From the cell containing the given text, extract its center point as (X, Y) coordinate. 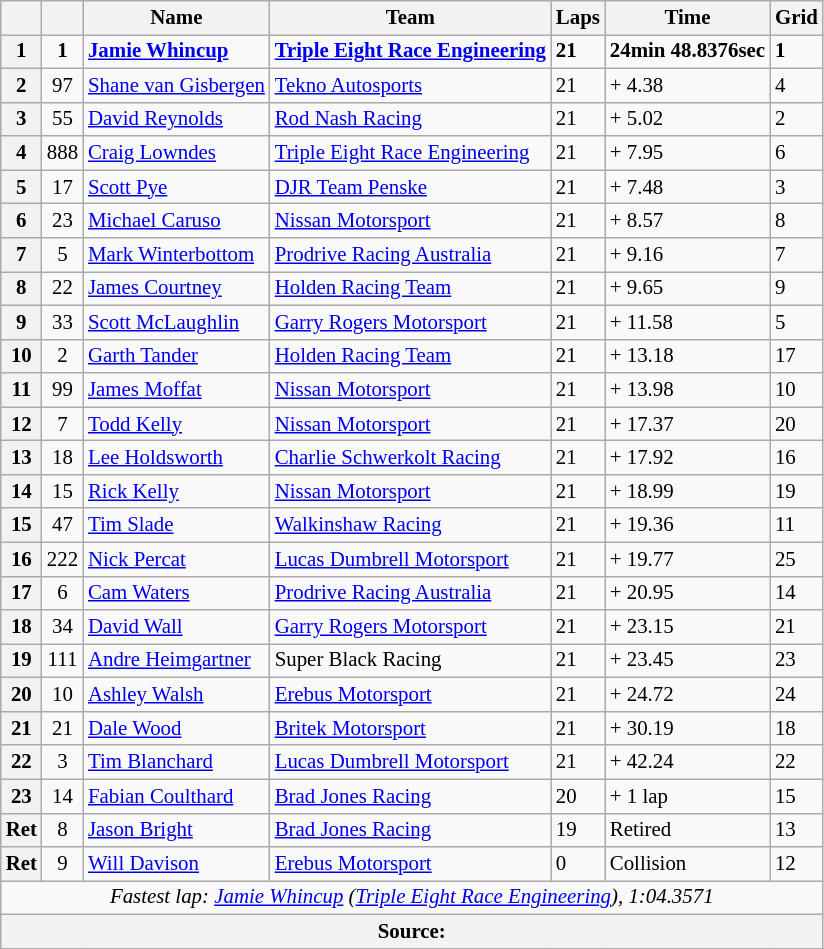
+ 13.98 (688, 390)
Mark Winterbottom (176, 255)
Garth Tander (176, 356)
David Wall (176, 627)
Team (410, 18)
+ 9.16 (688, 255)
25 (796, 559)
David Reynolds (176, 119)
+ 7.95 (688, 153)
Rod Nash Racing (410, 119)
111 (62, 661)
+ 30.19 (688, 728)
+ 23.15 (688, 627)
Scott Pye (176, 187)
Britek Motorsport (410, 728)
James Moffat (176, 390)
Tekno Autosports (410, 85)
+ 4.38 (688, 85)
888 (62, 153)
+ 23.45 (688, 661)
24 (796, 695)
+ 19.36 (688, 525)
Collision (688, 864)
+ 11.58 (688, 322)
DJR Team Penske (410, 187)
55 (62, 119)
34 (62, 627)
222 (62, 559)
+ 42.24 (688, 762)
24min 48.8376sec (688, 51)
0 (578, 864)
Andre Heimgartner (176, 661)
Grid (796, 18)
Retired (688, 830)
+ 5.02 (688, 119)
+ 1 lap (688, 796)
+ 20.95 (688, 593)
Charlie Schwerkolt Racing (410, 458)
+ 17.92 (688, 458)
Rick Kelly (176, 491)
+ 9.65 (688, 288)
Source: (412, 931)
Name (176, 18)
+ 24.72 (688, 695)
James Courtney (176, 288)
Walkinshaw Racing (410, 525)
Scott McLaughlin (176, 322)
Todd Kelly (176, 424)
+ 17.37 (688, 424)
+ 7.48 (688, 187)
Jamie Whincup (176, 51)
Fastest lap: Jamie Whincup (Triple Eight Race Engineering), 1:04.3571 (412, 898)
Lee Holdsworth (176, 458)
Laps (578, 18)
Cam Waters (176, 593)
33 (62, 322)
Time (688, 18)
97 (62, 85)
Jason Bright (176, 830)
Will Davison (176, 864)
Dale Wood (176, 728)
99 (62, 390)
Nick Percat (176, 559)
+ 19.77 (688, 559)
Michael Caruso (176, 221)
47 (62, 525)
Shane van Gisbergen (176, 85)
Craig Lowndes (176, 153)
+ 8.57 (688, 221)
Super Black Racing (410, 661)
+ 13.18 (688, 356)
Tim Slade (176, 525)
Ashley Walsh (176, 695)
Fabian Coulthard (176, 796)
Tim Blanchard (176, 762)
+ 18.99 (688, 491)
